Detect which cell encompasses the target text, then output its [x, y] center coordinate. 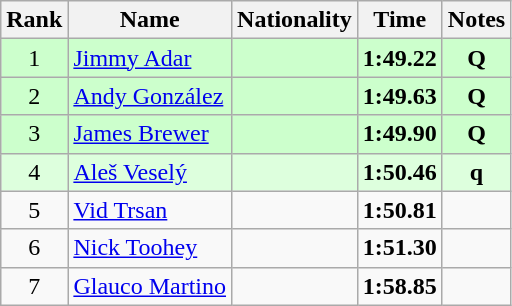
Jimmy Adar [150, 58]
James Brewer [150, 134]
Notes [476, 20]
1:49.90 [400, 134]
Nationality [295, 20]
1:50.81 [400, 210]
Glauco Martino [150, 286]
Name [150, 20]
1 [34, 58]
2 [34, 96]
1:49.63 [400, 96]
1:49.22 [400, 58]
Rank [34, 20]
q [476, 172]
3 [34, 134]
Nick Toohey [150, 248]
Time [400, 20]
Andy González [150, 96]
4 [34, 172]
7 [34, 286]
1:50.46 [400, 172]
Aleš Veselý [150, 172]
5 [34, 210]
6 [34, 248]
1:51.30 [400, 248]
1:58.85 [400, 286]
Vid Trsan [150, 210]
